Identify which cell holds the provided text, then report its (X, Y) central coordinate. 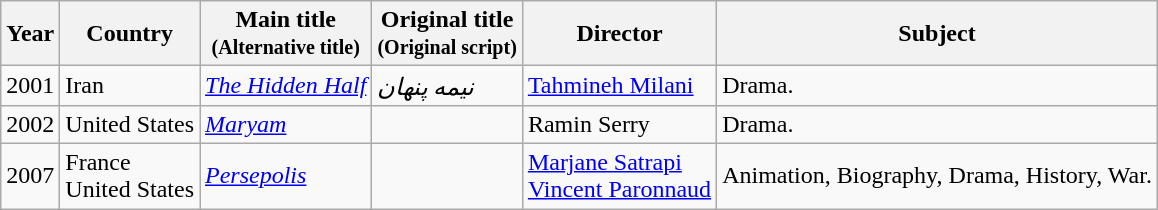
Country (130, 34)
United States (130, 124)
Tahmineh Milani (619, 86)
Marjane SatrapiVincent Paronnaud (619, 176)
Main title(Alternative title) (286, 34)
Subject (938, 34)
نيمه پنهان (447, 86)
Animation, Biography, Drama, History, War. (938, 176)
Director (619, 34)
2002 (30, 124)
2007 (30, 176)
Persepolis (286, 176)
Year (30, 34)
Iran (130, 86)
Ramin Serry (619, 124)
FranceUnited States (130, 176)
Original title(Original script) (447, 34)
The Hidden Half (286, 86)
2001 (30, 86)
Maryam (286, 124)
